Scan for the cell matching the given text and deliver its [X, Y] coordinate at center. 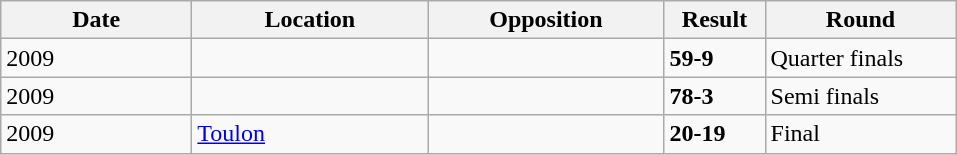
Final [860, 134]
78-3 [714, 96]
Opposition [546, 20]
Date [96, 20]
Round [860, 20]
20-19 [714, 134]
Semi finals [860, 96]
Toulon [310, 134]
59-9 [714, 58]
Location [310, 20]
Result [714, 20]
Quarter finals [860, 58]
